Detect which cell encompasses the target text, then output its [X, Y] center coordinate. 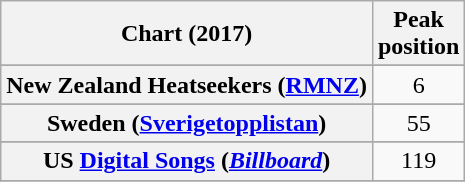
119 [418, 161]
6 [418, 85]
Chart (2017) [187, 34]
55 [418, 123]
New Zealand Heatseekers (RMNZ) [187, 85]
Peak position [418, 34]
Sweden (Sverigetopplistan) [187, 123]
US Digital Songs (Billboard) [187, 161]
